Search for the cell housing the specified text and yield its (X, Y) center coordinate. 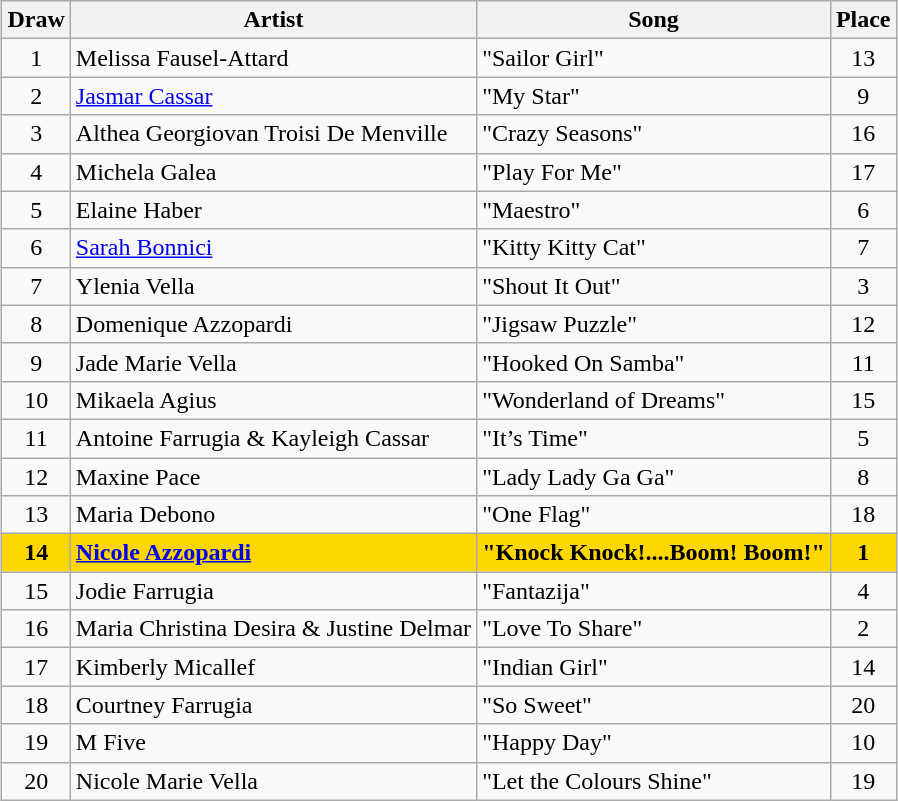
Maxine Pace (273, 477)
"Play For Me" (654, 172)
Elaine Haber (273, 210)
Draw (36, 20)
Domenique Azzopardi (273, 324)
"Hooked On Samba" (654, 362)
"Kitty Kitty Cat" (654, 248)
Ylenia Vella (273, 286)
"My Star" (654, 96)
"Fantazija" (654, 591)
M Five (273, 743)
Nicole Azzopardi (273, 553)
"Indian Girl" (654, 667)
Jade Marie Vella (273, 362)
Althea Georgiovan Troisi De Menville (273, 134)
Maria Debono (273, 515)
Artist (273, 20)
"Happy Day" (654, 743)
"So Sweet" (654, 705)
"Crazy Seasons" (654, 134)
Maria Christina Desira & Justine Delmar (273, 629)
"Love To Share" (654, 629)
Song (654, 20)
"Sailor Girl" (654, 58)
"Knock Knock!....Boom! Boom!" (654, 553)
Courtney Farrugia (273, 705)
Mikaela Agius (273, 400)
"Let the Colours Shine" (654, 781)
"Maestro" (654, 210)
"Shout It Out" (654, 286)
Jasmar Cassar (273, 96)
"Wonderland of Dreams" (654, 400)
"Lady Lady Ga Ga" (654, 477)
Place (863, 20)
"One Flag" (654, 515)
Jodie Farrugia (273, 591)
Sarah Bonnici (273, 248)
Antoine Farrugia & Kayleigh Cassar (273, 438)
Kimberly Micallef (273, 667)
Melissa Fausel-Attard (273, 58)
"Jigsaw Puzzle" (654, 324)
"It’s Time" (654, 438)
Nicole Marie Vella (273, 781)
Michela Galea (273, 172)
